Locate the cell with the specified text and output its (X, Y) center coordinate. 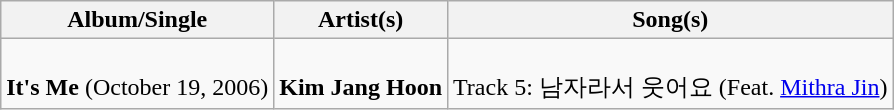
It's Me (October 19, 2006) (138, 74)
Album/Single (138, 20)
Track 5: 남자라서 웃어요 (Feat. Mithra Jin) (670, 74)
Kim Jang Hoon (361, 74)
Song(s) (670, 20)
Artist(s) (361, 20)
